Detect which cell encompasses the target text, then output its [x, y] center coordinate. 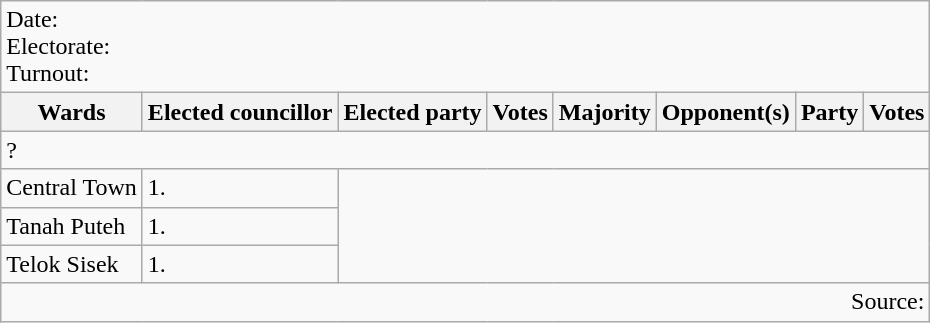
Elected councillor [240, 112]
Opponent(s) [726, 112]
Wards [72, 112]
Central Town [72, 188]
Date: Electorate: Turnout: [466, 47]
Party [829, 112]
Telok Sisek [72, 264]
Elected party [412, 112]
? [466, 150]
Tanah Puteh [72, 226]
Majority [604, 112]
Source: [466, 302]
